Extract the [X, Y] coordinate from the center of the cell holding the provided text.  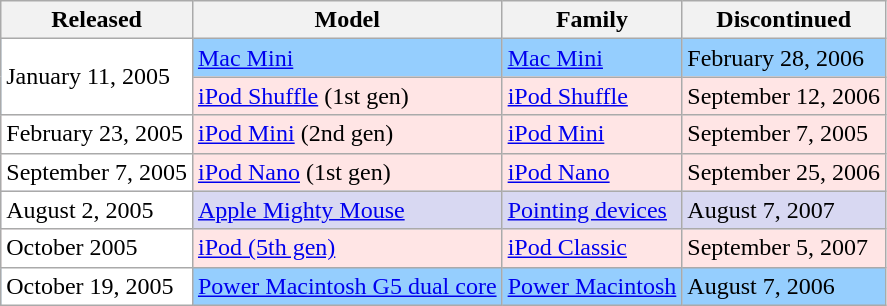
iPod Shuffle [592, 96]
iPod Nano (1st gen) [347, 172]
iPod Classic [592, 248]
September 12, 2006 [784, 96]
August 2, 2005 [97, 210]
iPod Shuffle (1st gen) [347, 96]
August 7, 2007 [784, 210]
Pointing devices [592, 210]
August 7, 2006 [784, 286]
January 11, 2005 [97, 77]
February 28, 2006 [784, 58]
Discontinued [784, 20]
iPod Mini (2nd gen) [347, 134]
October 2005 [97, 248]
Family [592, 20]
iPod (5th gen) [347, 248]
Model [347, 20]
Apple Mighty Mouse [347, 210]
Power Macintosh [592, 286]
September 5, 2007 [784, 248]
iPod Nano [592, 172]
Released [97, 20]
October 19, 2005 [97, 286]
iPod Mini [592, 134]
Power Macintosh G5 dual core [347, 286]
September 25, 2006 [784, 172]
February 23, 2005 [97, 134]
